Pinpoint the cell where the given text exists, returning its (X, Y) midpoint coordinate. 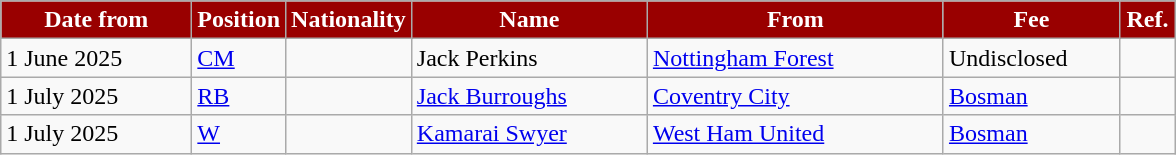
Jack Perkins (529, 58)
W (239, 134)
Kamarai Swyer (529, 134)
CM (239, 58)
Nottingham Forest (795, 58)
Undisclosed (1031, 58)
From (795, 20)
1 June 2025 (96, 58)
RB (239, 96)
Fee (1031, 20)
Coventry City (795, 96)
Date from (96, 20)
West Ham United (795, 134)
Jack Burroughs (529, 96)
Nationality (349, 20)
Name (529, 20)
Position (239, 20)
Ref. (1147, 20)
